Output the [x, y] coordinate of the center of the cell containing the given text.  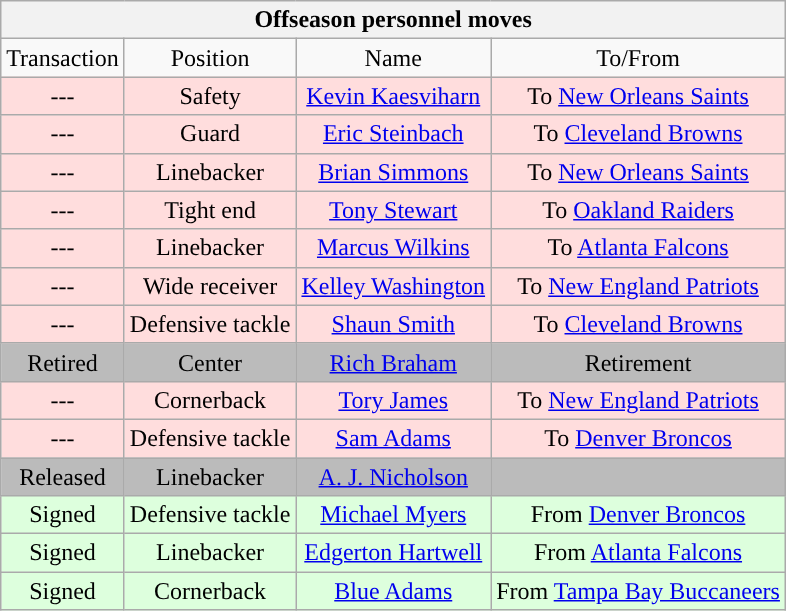
Retired [63, 362]
Tight end [210, 210]
A. J. Nicholson [394, 477]
From Tampa Bay Buccaneers [638, 591]
To Oakland Raiders [638, 210]
Blue Adams [394, 591]
Sam Adams [394, 438]
Retirement [638, 362]
Released [63, 477]
Kevin Kaesviharn [394, 96]
Tony Stewart [394, 210]
Marcus Wilkins [394, 248]
Transaction [63, 58]
Center [210, 362]
To/From [638, 58]
To Denver Broncos [638, 438]
Tory James [394, 400]
Safety [210, 96]
Guard [210, 134]
To Atlanta Falcons [638, 248]
Position [210, 58]
Rich Braham [394, 362]
Offseason personnel moves [394, 20]
Eric Steinbach [394, 134]
From Denver Broncos [638, 515]
Name [394, 58]
Michael Myers [394, 515]
Kelley Washington [394, 286]
Brian Simmons [394, 172]
Shaun Smith [394, 324]
Wide receiver [210, 286]
Edgerton Hartwell [394, 553]
From Atlanta Falcons [638, 553]
